Capture the cell that displays the provided text and extract its (X, Y) central coordinate. 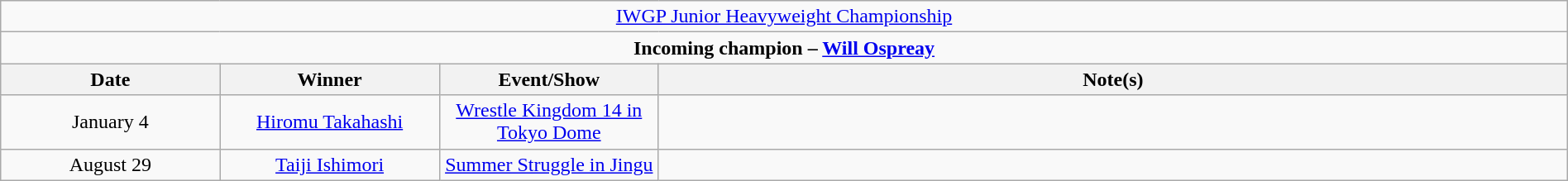
January 4 (111, 122)
August 29 (111, 164)
Hiromu Takahashi (329, 122)
Event/Show (549, 79)
Incoming champion – Will Ospreay (784, 48)
IWGP Junior Heavyweight Championship (784, 17)
Note(s) (1113, 79)
Date (111, 79)
Winner (329, 79)
Taiji Ishimori (329, 164)
Wrestle Kingdom 14 in Tokyo Dome (549, 122)
Summer Struggle in Jingu (549, 164)
